Return the (X, Y) coordinate for the center point of the cell that contains the specified text.  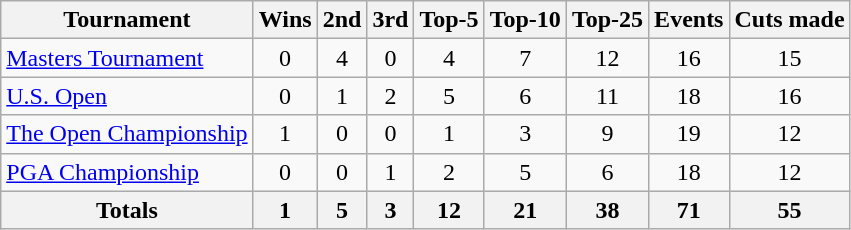
Wins (285, 20)
Masters Tournament (127, 58)
Top-25 (607, 20)
71 (689, 210)
Tournament (127, 20)
PGA Championship (127, 172)
Events (689, 20)
Top-10 (525, 20)
2nd (342, 20)
15 (790, 58)
38 (607, 210)
3rd (390, 20)
11 (607, 96)
55 (790, 210)
Top-5 (449, 20)
Cuts made (790, 20)
Totals (127, 210)
21 (525, 210)
U.S. Open (127, 96)
9 (607, 134)
7 (525, 58)
The Open Championship (127, 134)
19 (689, 134)
